From the cell containing the given text, extract its center point as (x, y) coordinate. 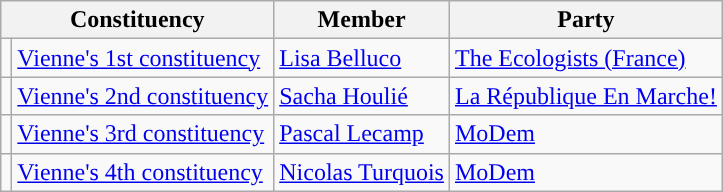
Vienne's 1st constituency (143, 58)
Vienne's 4th constituency (143, 172)
Nicolas Turquois (362, 172)
Vienne's 2nd constituency (143, 96)
Sacha Houlié (362, 96)
Member (362, 20)
Constituency (138, 20)
The Ecologists (France) (586, 58)
Lisa Belluco (362, 58)
Party (586, 20)
Pascal Lecamp (362, 134)
La République En Marche! (586, 96)
Vienne's 3rd constituency (143, 134)
